Determine the (x, y) coordinate at the center of the cell enclosing the given text.  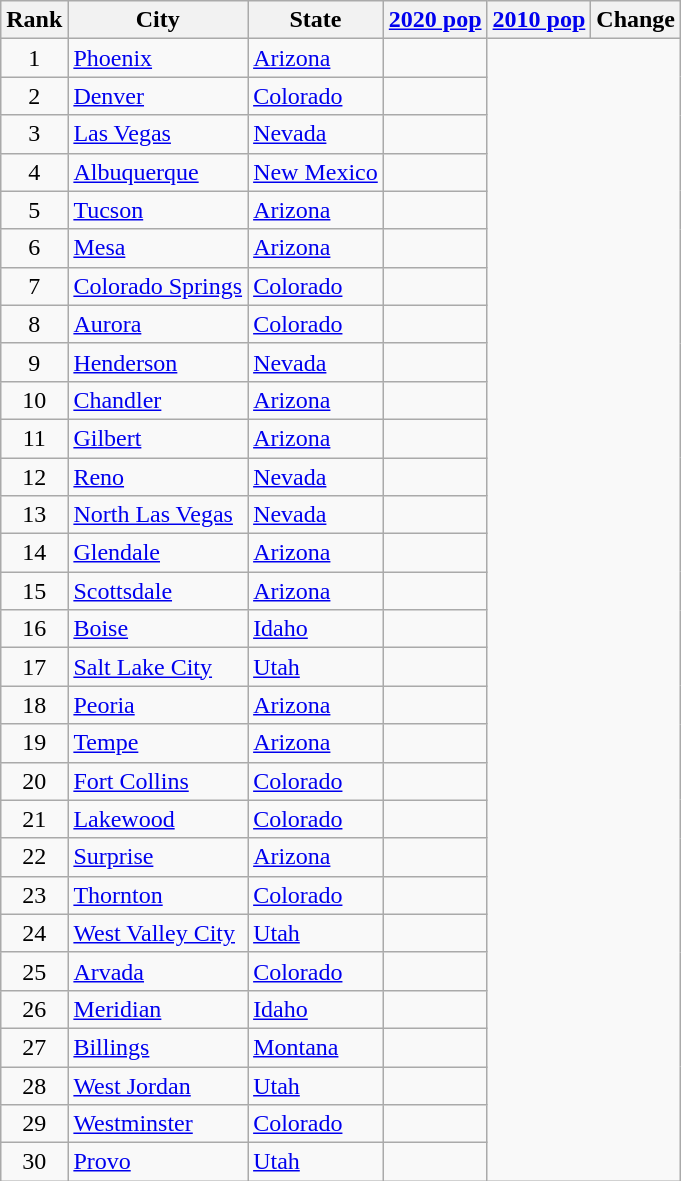
West Valley City (158, 933)
11 (34, 438)
Provo (158, 1162)
26 (34, 1009)
2010 pop (539, 20)
22 (34, 857)
Salt Lake City (158, 667)
28 (34, 1085)
Fort Collins (158, 781)
North Las Vegas (158, 515)
Billings (158, 1047)
Rank (34, 20)
15 (34, 591)
24 (34, 933)
2 (34, 96)
1 (34, 58)
West Jordan (158, 1085)
Gilbert (158, 438)
25 (34, 971)
29 (34, 1124)
Colorado Springs (158, 286)
Westminster (158, 1124)
30 (34, 1162)
State (316, 20)
19 (34, 743)
8 (34, 324)
12 (34, 477)
17 (34, 667)
5 (34, 210)
Tempe (158, 743)
Reno (158, 477)
9 (34, 362)
Thornton (158, 895)
Las Vegas (158, 134)
Tucson (158, 210)
Glendale (158, 553)
Montana (316, 1047)
Aurora (158, 324)
Chandler (158, 400)
Scottsdale (158, 591)
14 (34, 553)
Meridian (158, 1009)
Phoenix (158, 58)
Boise (158, 629)
27 (34, 1047)
13 (34, 515)
18 (34, 705)
10 (34, 400)
6 (34, 248)
Arvada (158, 971)
Change (636, 20)
New Mexico (316, 172)
21 (34, 819)
Denver (158, 96)
7 (34, 286)
Lakewood (158, 819)
Peoria (158, 705)
Henderson (158, 362)
Albuquerque (158, 172)
City (158, 20)
4 (34, 172)
23 (34, 895)
Surprise (158, 857)
2020 pop (435, 20)
20 (34, 781)
16 (34, 629)
Mesa (158, 248)
3 (34, 134)
